Provide the [X, Y] coordinate of the cell's center where the given text is located.  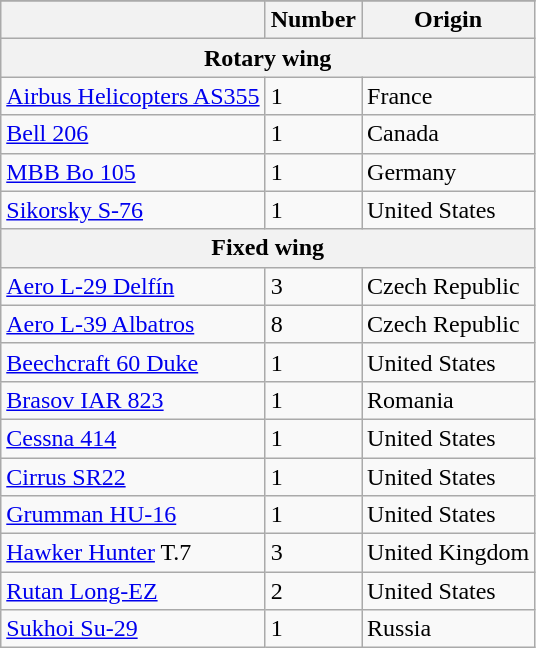
Grumman HU-16 [133, 515]
Romania [448, 400]
Number [313, 20]
Brasov IAR 823 [133, 400]
Bell 206 [133, 134]
Aero L-39 Albatros [133, 324]
Hawker Hunter T.7 [133, 553]
Rutan Long-EZ [133, 591]
Germany [448, 172]
2 [313, 591]
Cessna 414 [133, 438]
Sukhoi Su-29 [133, 629]
Aero L-29 Delfín [133, 286]
Russia [448, 629]
Rotary wing [268, 58]
Airbus Helicopters AS355 [133, 96]
France [448, 96]
United Kingdom [448, 553]
Beechcraft 60 Duke [133, 362]
Fixed wing [268, 248]
Sikorsky S-76 [133, 210]
Cirrus SR22 [133, 477]
Canada [448, 134]
Origin [448, 20]
8 [313, 324]
MBB Bo 105 [133, 172]
